Determine the [x, y] coordinate at the center of the cell enclosing the given text.  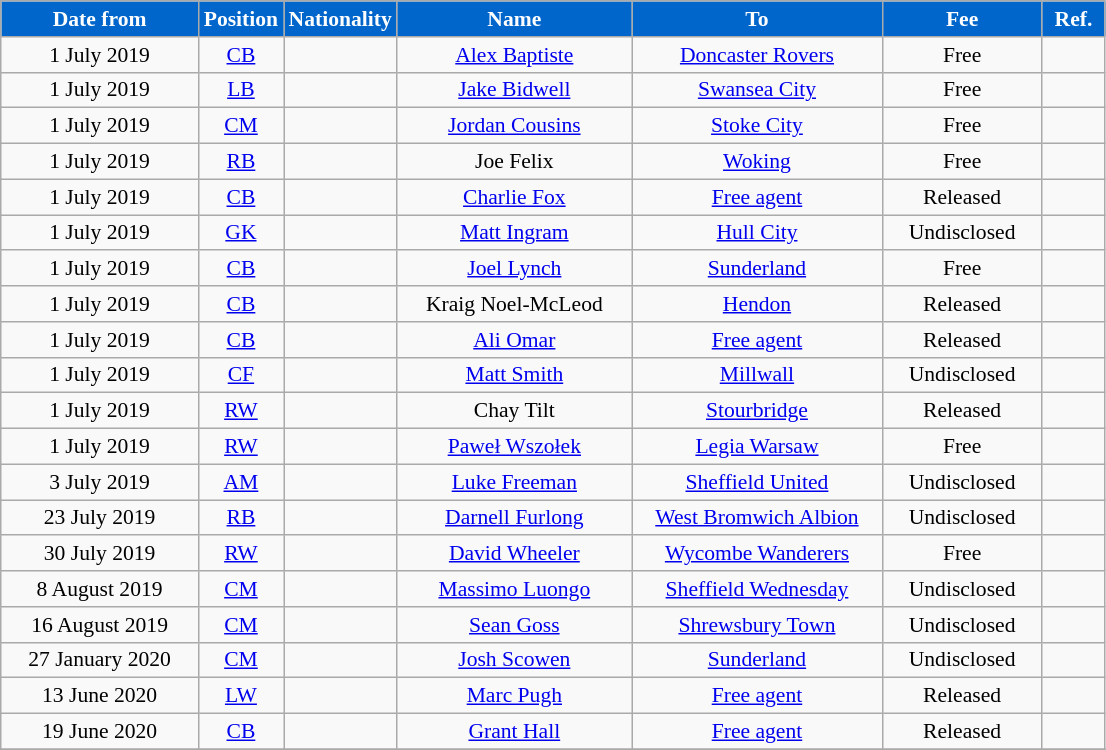
Swansea City [757, 90]
Marc Pugh [514, 696]
Matt Ingram [514, 233]
Joe Felix [514, 162]
Joel Lynch [514, 269]
23 July 2019 [100, 518]
Woking [757, 162]
Doncaster Rovers [757, 55]
Wycombe Wanderers [757, 554]
Millwall [757, 375]
Ref. [1074, 19]
Ali Omar [514, 340]
Fee [962, 19]
Matt Smith [514, 375]
Stourbridge [757, 411]
West Bromwich Albion [757, 518]
LB [240, 90]
Shrewsbury Town [757, 625]
Position [240, 19]
Legia Warsaw [757, 447]
Josh Scowen [514, 660]
Hendon [757, 304]
Alex Baptiste [514, 55]
Charlie Fox [514, 197]
Sheffield Wednesday [757, 589]
Stoke City [757, 126]
Darnell Furlong [514, 518]
Massimo Luongo [514, 589]
Jake Bidwell [514, 90]
Paweł Wszołek [514, 447]
Date from [100, 19]
AM [240, 482]
27 January 2020 [100, 660]
GK [240, 233]
Kraig Noel-McLeod [514, 304]
To [757, 19]
19 June 2020 [100, 732]
LW [240, 696]
Nationality [340, 19]
Grant Hall [514, 732]
Name [514, 19]
16 August 2019 [100, 625]
Jordan Cousins [514, 126]
3 July 2019 [100, 482]
30 July 2019 [100, 554]
CF [240, 375]
Hull City [757, 233]
13 June 2020 [100, 696]
8 August 2019 [100, 589]
Chay Tilt [514, 411]
Sheffield United [757, 482]
David Wheeler [514, 554]
Luke Freeman [514, 482]
Sean Goss [514, 625]
